Search for the cell housing the specified text and yield its (x, y) center coordinate. 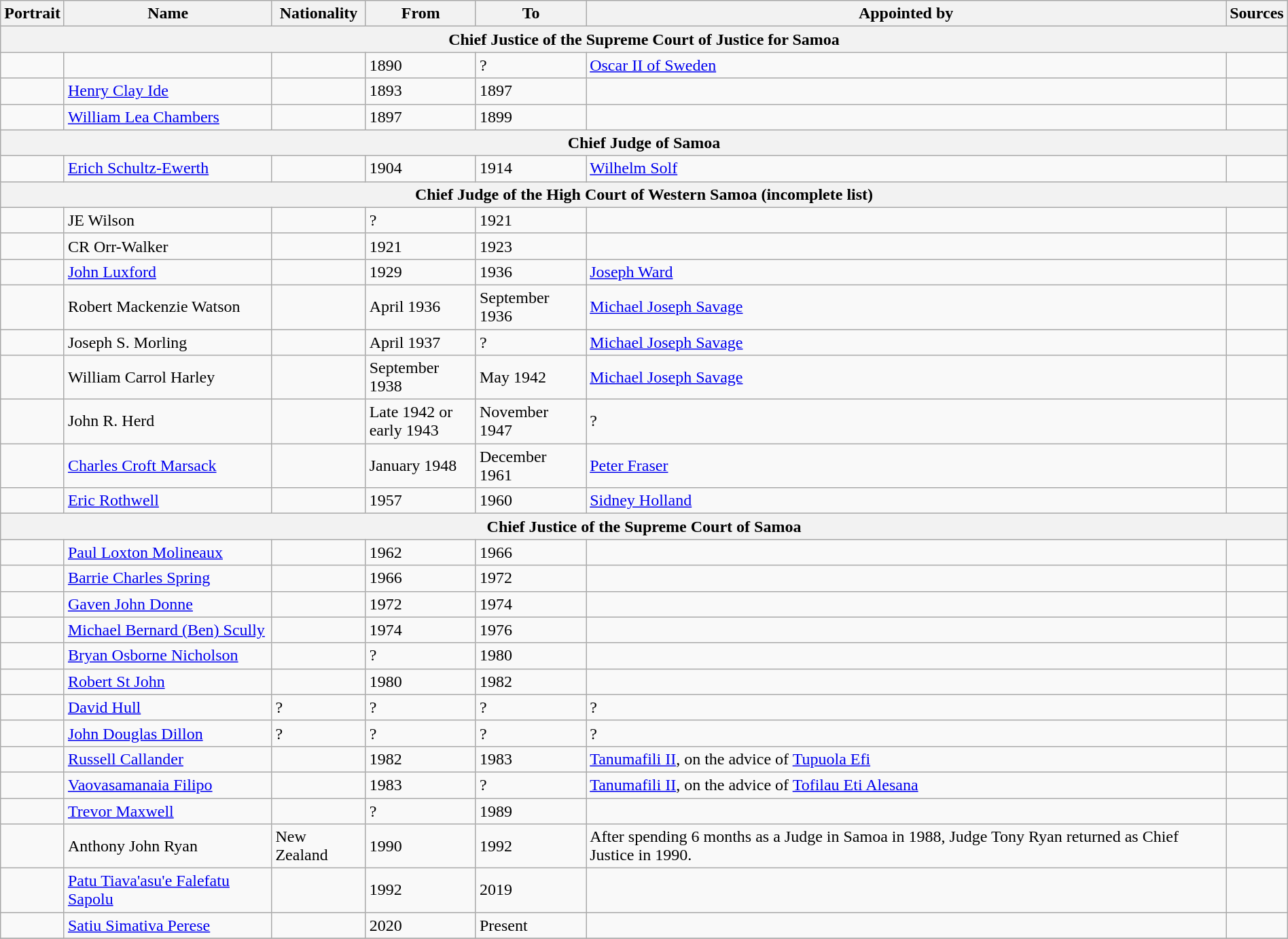
1923 (531, 246)
Trevor Maxwell (167, 811)
Bryan Osborne Nicholson (167, 656)
Wilhelm Solf (906, 169)
1957 (421, 501)
Sources (1257, 14)
Erich Schultz-Ewerth (167, 169)
Vaovasamanaia Filipo (167, 785)
William Lea Chambers (167, 117)
Joseph S. Morling (167, 342)
Peter Fraser (906, 466)
Nationality (319, 14)
After spending 6 months as a Judge in Samoa in 1988, Judge Tony Ryan returned as Chief Justice in 1990. (906, 847)
November 1947 (531, 421)
1976 (531, 630)
Russell Callander (167, 759)
Anthony John Ryan (167, 847)
David Hull (167, 707)
Charles Croft Marsack (167, 466)
1904 (421, 169)
John R. Herd (167, 421)
1899 (531, 117)
Joseph Ward (906, 272)
1914 (531, 169)
Late 1942 orearly 1943 (421, 421)
Tanumafili II, on the advice of Tupuola Efi (906, 759)
1990 (421, 847)
1936 (531, 272)
April 1937 (421, 342)
Paul Loxton Molineaux (167, 552)
New Zealand (319, 847)
January 1948 (421, 466)
September 1936 (531, 307)
1929 (421, 272)
From (421, 14)
1960 (531, 501)
2019 (531, 890)
Gaven John Donne (167, 604)
Barrie Charles Spring (167, 578)
Robert Mackenzie Watson (167, 307)
Chief Justice of the Supreme Court of Samoa (644, 527)
May 1942 (531, 378)
Patu Tiava'asu'e Falefatu Sapolu (167, 890)
Eric Rothwell (167, 501)
September 1938 (421, 378)
CR Orr-Walker (167, 246)
December 1961 (531, 466)
2020 (421, 925)
April 1936 (421, 307)
To (531, 14)
1893 (421, 91)
Oscar II of Sweden (906, 65)
Tanumafili II, on the advice of Tofilau Eti Alesana (906, 785)
John Luxford (167, 272)
Sidney Holland (906, 501)
Henry Clay Ide (167, 91)
1890 (421, 65)
Robert St John (167, 681)
JE Wilson (167, 220)
Chief Judge of Samoa (644, 143)
Portrait (33, 14)
Chief Justice of the Supreme Court of Justice for Samoa (644, 39)
John Douglas Dillon (167, 733)
Present (531, 925)
Michael Bernard (Ben) Scully (167, 630)
Satiu Simativa Perese (167, 925)
1989 (531, 811)
Appointed by (906, 14)
Name (167, 14)
1962 (421, 552)
Chief Judge of the High Court of Western Samoa (incomplete list) (644, 194)
William Carrol Harley (167, 378)
